Detect which cell encompasses the target text, then output its (x, y) center coordinate. 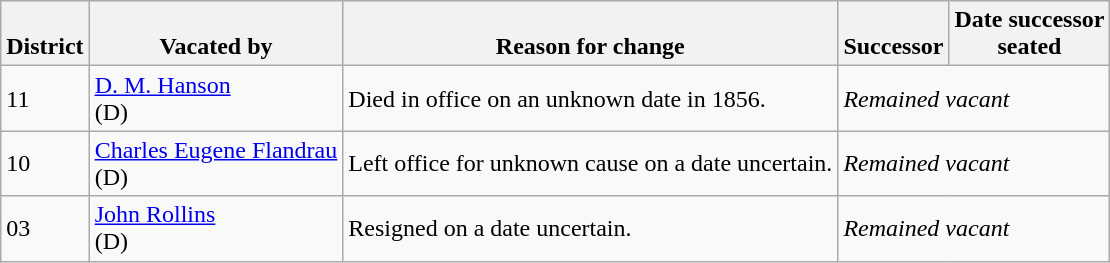
D. M. Hanson(D) (216, 98)
John Rollins(D) (216, 228)
Resigned on a date uncertain. (590, 228)
03 (45, 228)
10 (45, 164)
Vacated by (216, 34)
District (45, 34)
Date successorseated (1030, 34)
Left office for unknown cause on a date uncertain. (590, 164)
Died in office on an unknown date in 1856. (590, 98)
Charles Eugene Flandrau(D) (216, 164)
Successor (894, 34)
11 (45, 98)
Reason for change (590, 34)
